Scan for the cell matching the given text and deliver its [x, y] coordinate at center. 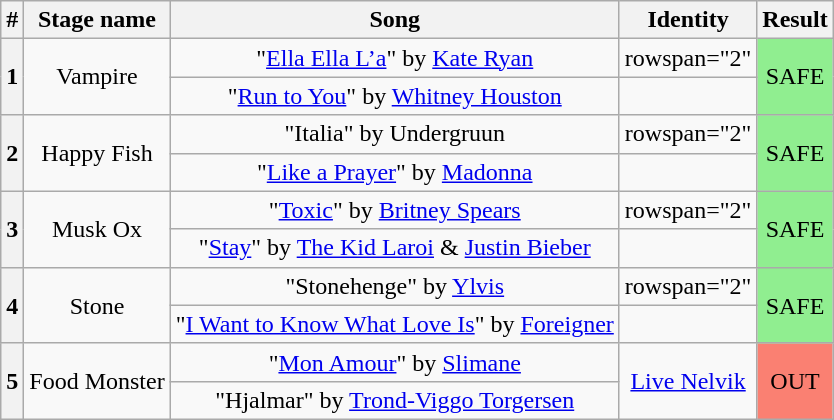
3 [12, 229]
Live Nelvik [688, 381]
OUT [795, 381]
"Ella Ella L’a" by Kate Ryan [394, 58]
5 [12, 381]
Happy Fish [97, 153]
1 [12, 77]
Stone [97, 305]
4 [12, 305]
Identity [688, 20]
"Mon Amour" by Slimane [394, 362]
"Italia" by Undergruun [394, 134]
# [12, 20]
"Stay" by The Kid Laroi & Justin Bieber [394, 248]
Vampire [97, 77]
2 [12, 153]
Song [394, 20]
Stage name [97, 20]
Musk Ox [97, 229]
"Run to You" by Whitney Houston [394, 96]
"Hjalmar" by Trond-Viggo Torgersen [394, 400]
"Toxic" by Britney Spears [394, 210]
"Stonehenge" by Ylvis [394, 286]
"I Want to Know What Love Is" by Foreigner [394, 324]
"Like a Prayer" by Madonna [394, 172]
Food Monster [97, 381]
Result [795, 20]
